Output the [x, y] coordinate of the center of the cell containing the given text.  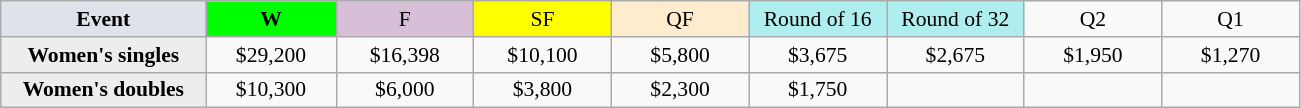
Event [104, 19]
$2,300 [680, 90]
Women's singles [104, 55]
$2,675 [955, 55]
QF [680, 19]
$1,950 [1093, 55]
$16,398 [405, 55]
Q2 [1093, 19]
Round of 16 [818, 19]
$5,800 [680, 55]
$10,300 [271, 90]
$29,200 [271, 55]
W [271, 19]
Q1 [1231, 19]
$3,800 [543, 90]
$3,675 [818, 55]
F [405, 19]
$6,000 [405, 90]
$1,750 [818, 90]
SF [543, 19]
Round of 32 [955, 19]
$10,100 [543, 55]
Women's doubles [104, 90]
$1,270 [1231, 55]
